Return [x, y] of the center of cell containing provided text 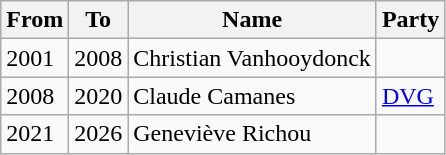
2020 [98, 96]
2026 [98, 134]
Name [252, 20]
To [98, 20]
2021 [35, 134]
2001 [35, 58]
Christian Vanhooydonck [252, 58]
Party [410, 20]
Geneviève Richou [252, 134]
Claude Camanes [252, 96]
From [35, 20]
DVG [410, 96]
